Search for the cell housing the specified text and yield its (x, y) center coordinate. 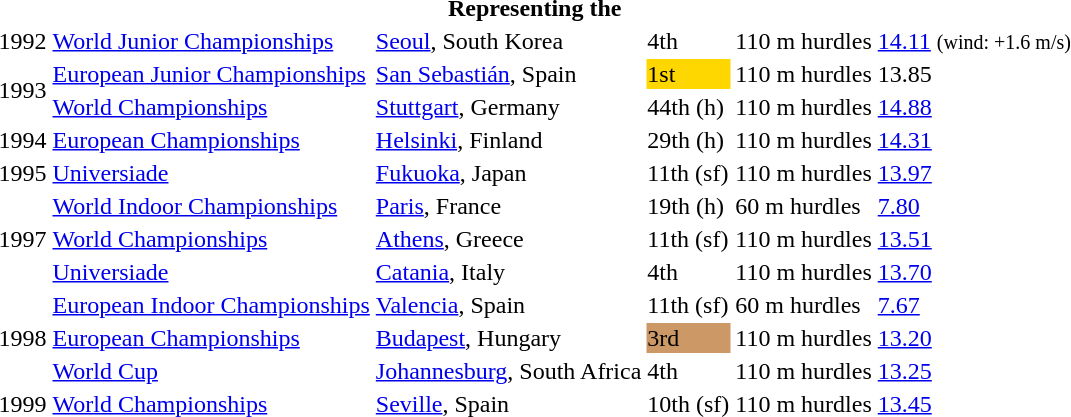
19th (h) (688, 206)
World Junior Championships (211, 41)
3rd (688, 338)
Johannesburg, South Africa (508, 371)
44th (h) (688, 107)
Fukuoka, Japan (508, 173)
Stuttgart, Germany (508, 107)
World Indoor Championships (211, 206)
World Cup (211, 371)
Paris, France (508, 206)
Budapest, Hungary (508, 338)
Valencia, Spain (508, 305)
1st (688, 74)
San Sebastián, Spain (508, 74)
Catania, Italy (508, 272)
Helsinki, Finland (508, 140)
29th (h) (688, 140)
European Junior Championships (211, 74)
European Indoor Championships (211, 305)
Athens, Greece (508, 239)
Seoul, South Korea (508, 41)
